From the cell containing the given text, extract its center point as [x, y] coordinate. 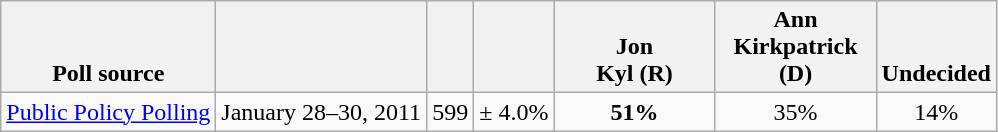
Public Policy Polling [108, 112]
14% [936, 112]
AnnKirkpatrick (D) [796, 47]
January 28–30, 2011 [322, 112]
Poll source [108, 47]
Undecided [936, 47]
± 4.0% [514, 112]
51% [634, 112]
599 [450, 112]
35% [796, 112]
JonKyl (R) [634, 47]
